Scan for the cell matching the given text and deliver its [X, Y] coordinate at center. 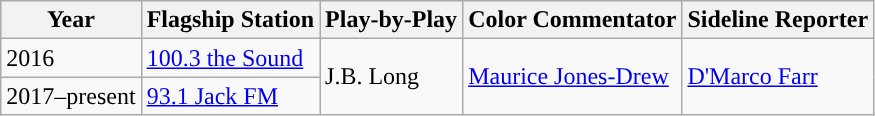
93.1 Jack FM [230, 96]
2017–present [71, 96]
Sideline Reporter [778, 20]
Flagship Station [230, 20]
Year [71, 20]
D'Marco Farr [778, 77]
Maurice Jones-Drew [572, 77]
Color Commentator [572, 20]
100.3 the Sound [230, 58]
Play-by-Play [392, 20]
J.B. Long [392, 77]
2016 [71, 58]
